Return the [X, Y] coordinate for the center point of the cell that contains the specified text.  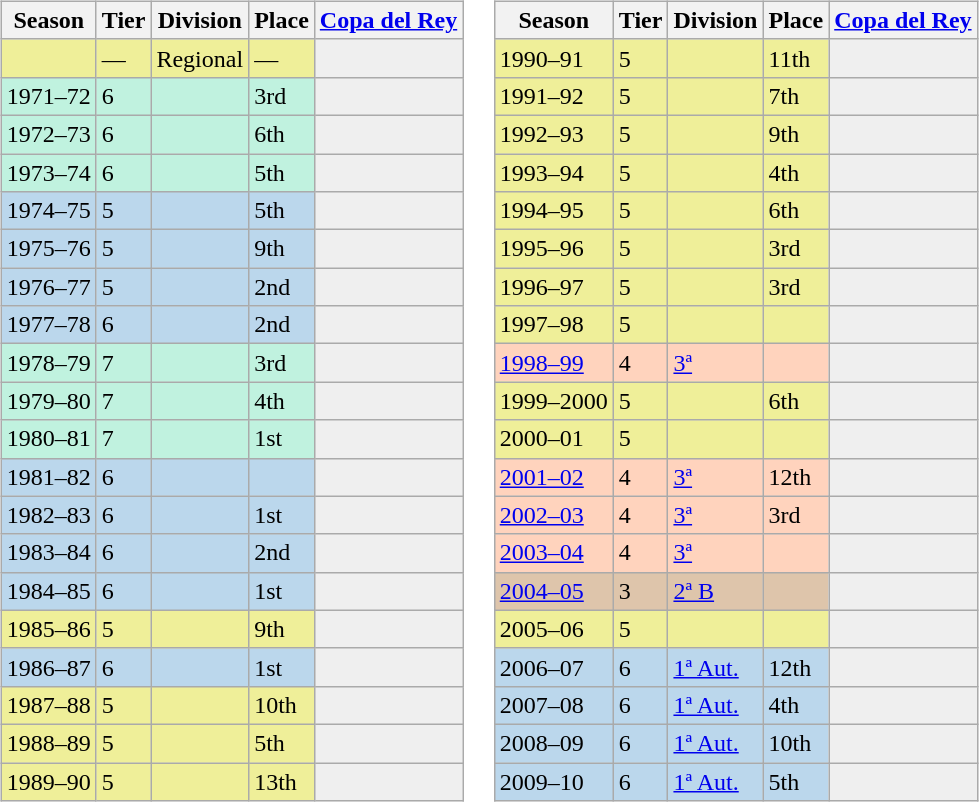
1973–74 [48, 173]
2004–05 [554, 591]
1990–91 [554, 58]
1983–84 [48, 553]
13th [282, 781]
2006–07 [554, 667]
1980–81 [48, 439]
1993–94 [554, 173]
1996–97 [554, 287]
1997–98 [554, 325]
1999–2000 [554, 401]
2003–04 [554, 553]
1972–73 [48, 134]
1978–79 [48, 363]
1989–90 [48, 781]
1985–86 [48, 629]
1998–99 [554, 363]
1987–88 [48, 705]
2001–02 [554, 477]
1974–75 [48, 211]
2002–03 [554, 515]
2ª B [716, 591]
7th [796, 96]
1992–93 [554, 134]
2008–09 [554, 743]
1986–87 [48, 667]
1977–78 [48, 325]
1982–83 [48, 515]
3 [640, 591]
11th [796, 58]
1984–85 [48, 591]
1981–82 [48, 477]
2007–08 [554, 705]
1988–89 [48, 743]
2005–06 [554, 629]
1975–76 [48, 249]
1971–72 [48, 96]
Regional [200, 58]
1979–80 [48, 401]
2009–10 [554, 781]
1995–96 [554, 249]
1994–95 [554, 211]
2000–01 [554, 439]
1991–92 [554, 96]
1976–77 [48, 287]
